Return the (x, y) coordinate for the center point of the cell that contains the specified text.  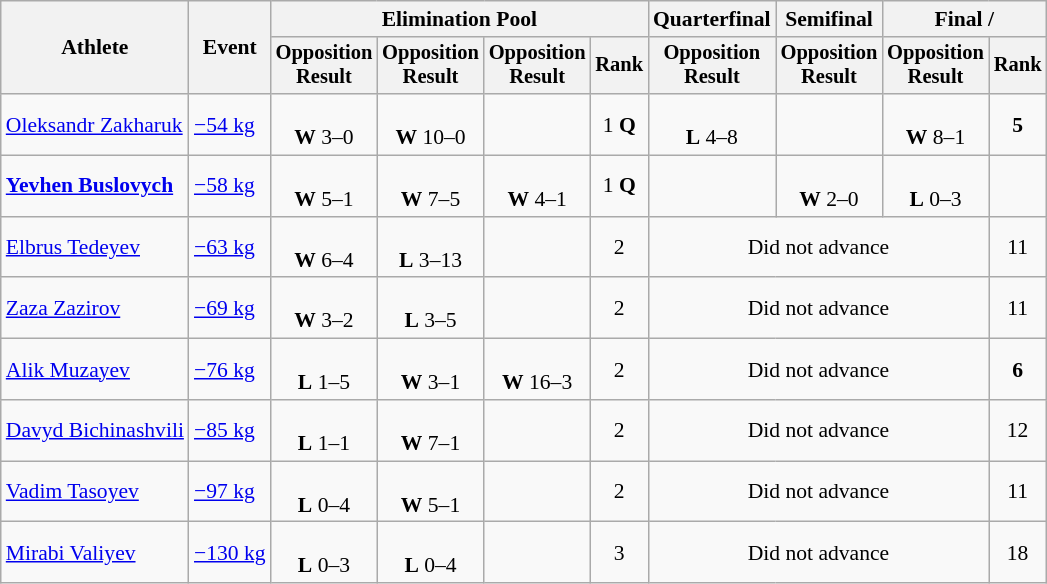
−69 kg (230, 308)
5 (1018, 124)
Semifinal (830, 19)
Mirabi Valiyev (95, 552)
3 (619, 552)
Alik Muzayev (95, 370)
W 3–1 (430, 370)
W 16–3 (538, 370)
−130 kg (230, 552)
Elbrus Tedeyev (95, 248)
Zaza Zazirov (95, 308)
−76 kg (230, 370)
Yevhen Buslovych (95, 186)
L 4–8 (712, 124)
Athlete (95, 48)
18 (1018, 552)
W 7–5 (430, 186)
Final / (964, 19)
W 8–1 (936, 124)
L 1–5 (324, 370)
−63 kg (230, 248)
W 3–2 (324, 308)
Event (230, 48)
W 7–1 (430, 430)
12 (1018, 430)
W 3–0 (324, 124)
Quarterfinal (712, 19)
Oleksandr Zakharuk (95, 124)
−85 kg (230, 430)
Vadim Tasoyev (95, 492)
W 4–1 (538, 186)
−54 kg (230, 124)
−58 kg (230, 186)
−97 kg (230, 492)
W 10–0 (430, 124)
Davyd Bichinashvili (95, 430)
L 1–1 (324, 430)
L 3–13 (430, 248)
W 2–0 (830, 186)
L 3–5 (430, 308)
Elimination Pool (460, 19)
6 (1018, 370)
W 6–4 (324, 248)
